Detect which cell encompasses the target text, then output its [X, Y] center coordinate. 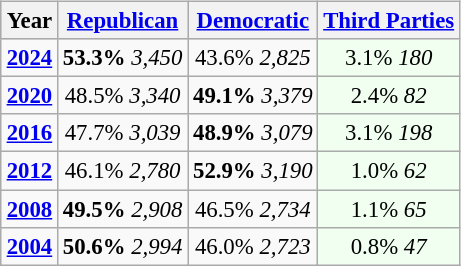
3.1% 180 [389, 58]
53.3% 3,450 [122, 58]
2016 [29, 133]
2012 [29, 171]
50.6% 2,994 [122, 246]
48.9% 3,079 [253, 133]
46.0% 2,723 [253, 246]
3.1% 198 [389, 133]
Year [29, 21]
2020 [29, 96]
49.5% 2,908 [122, 209]
1.1% 65 [389, 209]
52.9% 3,190 [253, 171]
46.1% 2,780 [122, 171]
47.7% 3,039 [122, 133]
2024 [29, 58]
1.0% 62 [389, 171]
Republican [122, 21]
0.8% 47 [389, 246]
49.1% 3,379 [253, 96]
2.4% 82 [389, 96]
Democratic [253, 21]
2008 [29, 209]
48.5% 3,340 [122, 96]
2004 [29, 246]
Third Parties [389, 21]
43.6% 2,825 [253, 58]
46.5% 2,734 [253, 209]
